Output the (X, Y) coordinate of the center of the cell containing the given text.  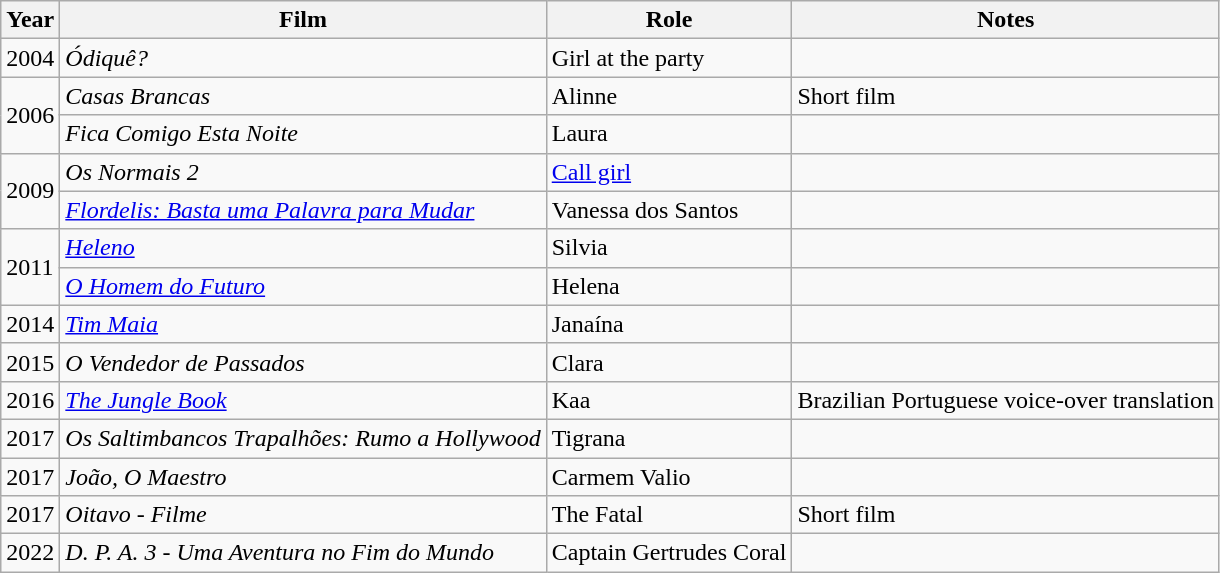
Tim Maia (303, 324)
João, O Maestro (303, 477)
Silvia (669, 248)
2011 (30, 267)
Girl at the party (669, 58)
Call girl (669, 172)
Vanessa dos Santos (669, 210)
Heleno (303, 248)
Carmem Valio (669, 477)
Janaína (669, 324)
2022 (30, 553)
Brazilian Portuguese voice-over translation (1006, 400)
The Jungle Book (303, 400)
2016 (30, 400)
Captain Gertrudes Coral (669, 553)
D. P. A. 3 - Uma Aventura no Fim do Mundo (303, 553)
O Homem do Futuro (303, 286)
2015 (30, 362)
Alinne (669, 96)
Ódiquê? (303, 58)
2009 (30, 191)
Laura (669, 134)
2006 (30, 115)
Os Saltimbancos Trapalhões: Rumo a Hollywood (303, 438)
Role (669, 20)
Flordelis: Basta uma Palavra para Mudar (303, 210)
Oitavo - Filme (303, 515)
Notes (1006, 20)
Casas Brancas (303, 96)
2004 (30, 58)
Helena (669, 286)
Fica Comigo Esta Noite (303, 134)
The Fatal (669, 515)
O Vendedor de Passados (303, 362)
2014 (30, 324)
Film (303, 20)
Tigrana (669, 438)
Os Normais 2 (303, 172)
Year (30, 20)
Kaa (669, 400)
Clara (669, 362)
